Extract the [X, Y] coordinate from the center of the cell holding the provided text.  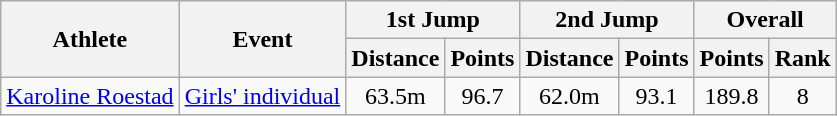
63.5m [396, 96]
8 [802, 96]
2nd Jump [607, 20]
189.8 [732, 96]
Overall [765, 20]
Girls' individual [262, 96]
96.7 [482, 96]
1st Jump [433, 20]
Athlete [90, 39]
62.0m [570, 96]
Rank [802, 58]
Event [262, 39]
93.1 [656, 96]
Karoline Roestad [90, 96]
